Detect which cell encompasses the target text, then output its [X, Y] center coordinate. 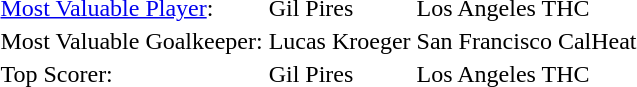
Lucas Kroeger [340, 41]
